Return the [X, Y] coordinate for the center point of the cell that contains the specified text.  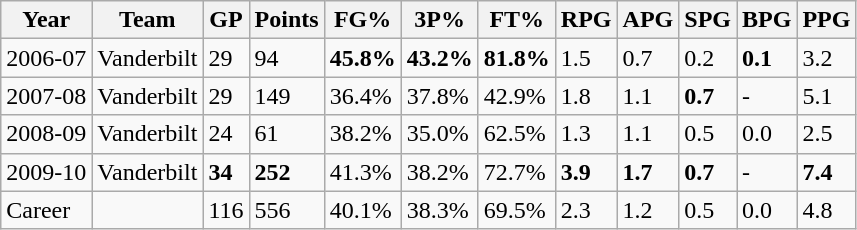
40.1% [362, 210]
GP [226, 20]
42.9% [516, 96]
5.1 [826, 96]
1.2 [648, 210]
72.7% [516, 172]
1.7 [648, 172]
BPG [766, 20]
556 [286, 210]
94 [286, 58]
2008-09 [46, 134]
3P% [440, 20]
38.3% [440, 210]
2.3 [586, 210]
149 [286, 96]
Career [46, 210]
116 [226, 210]
7.4 [826, 172]
0.2 [708, 58]
SPG [708, 20]
62.5% [516, 134]
2009-10 [46, 172]
43.2% [440, 58]
37.8% [440, 96]
35.0% [440, 134]
2007-08 [46, 96]
FT% [516, 20]
81.8% [516, 58]
3.2 [826, 58]
36.4% [362, 96]
34 [226, 172]
3.9 [586, 172]
Points [286, 20]
PPG [826, 20]
APG [648, 20]
RPG [586, 20]
2.5 [826, 134]
2006-07 [46, 58]
24 [226, 134]
61 [286, 134]
0.1 [766, 58]
Year [46, 20]
1.3 [586, 134]
41.3% [362, 172]
4.8 [826, 210]
1.8 [586, 96]
69.5% [516, 210]
252 [286, 172]
FG% [362, 20]
1.5 [586, 58]
Team [148, 20]
45.8% [362, 58]
